Determine the [X, Y] coordinate at the center of the cell enclosing the given text.  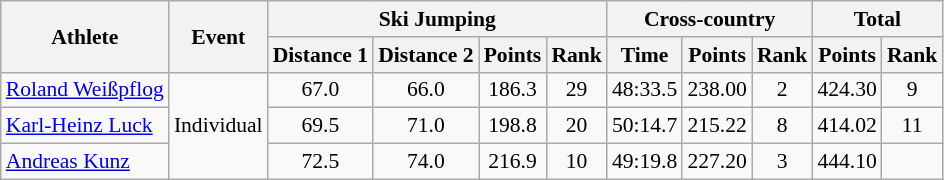
71.0 [426, 126]
3 [782, 162]
8 [782, 126]
Andreas Kunz [85, 162]
186.3 [513, 90]
Athlete [85, 36]
Roland Weißpflog [85, 90]
9 [912, 90]
48:33.5 [644, 90]
29 [576, 90]
414.02 [846, 126]
215.22 [716, 126]
49:19.8 [644, 162]
20 [576, 126]
Cross-country [710, 19]
Ski Jumping [438, 19]
Event [218, 36]
227.20 [716, 162]
10 [576, 162]
50:14.7 [644, 126]
444.10 [846, 162]
Distance 2 [426, 55]
Distance 1 [320, 55]
Karl-Heinz Luck [85, 126]
72.5 [320, 162]
424.30 [846, 90]
Total [877, 19]
2 [782, 90]
216.9 [513, 162]
Time [644, 55]
238.00 [716, 90]
11 [912, 126]
198.8 [513, 126]
69.5 [320, 126]
67.0 [320, 90]
74.0 [426, 162]
Individual [218, 126]
66.0 [426, 90]
